Capture the cell that displays the provided text and extract its (X, Y) central coordinate. 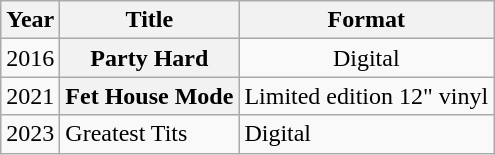
Title (150, 20)
2023 (30, 134)
Format (366, 20)
2021 (30, 96)
Fet House Mode (150, 96)
Year (30, 20)
Greatest Tits (150, 134)
Party Hard (150, 58)
Limited edition 12" vinyl (366, 96)
2016 (30, 58)
